Identify which cell holds the provided text, then report its [x, y] central coordinate. 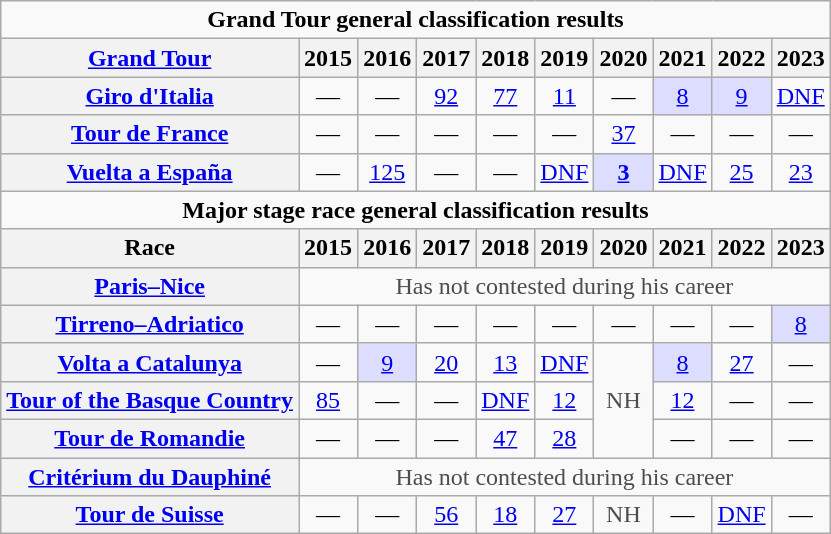
13 [506, 362]
Tirreno–Adriatico [150, 324]
56 [446, 515]
11 [564, 96]
25 [742, 172]
Major stage race general classification results [416, 210]
3 [624, 172]
Volta a Catalunya [150, 362]
125 [388, 172]
Race [150, 248]
Grand Tour general classification results [416, 20]
Tour de France [150, 134]
Vuelta a España [150, 172]
85 [328, 400]
37 [624, 134]
47 [506, 438]
Critérium du Dauphiné [150, 477]
Grand Tour [150, 58]
18 [506, 515]
20 [446, 362]
Paris–Nice [150, 286]
28 [564, 438]
Tour of the Basque Country [150, 400]
23 [800, 172]
92 [446, 96]
Tour de Suisse [150, 515]
77 [506, 96]
Tour de Romandie [150, 438]
Giro d'Italia [150, 96]
